Detect which cell encompasses the target text, then output its [x, y] center coordinate. 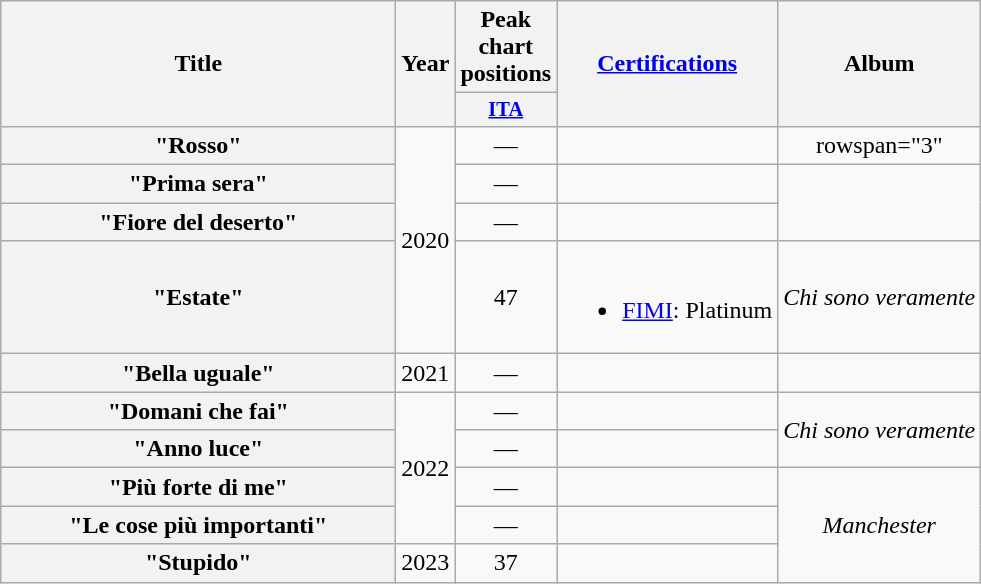
2021 [426, 373]
"Le cose più importanti" [198, 525]
"Anno luce" [198, 449]
2020 [426, 240]
Year [426, 64]
Album [880, 64]
Title [198, 64]
2023 [426, 563]
FIMI: Platinum [668, 298]
"Fiore del deserto" [198, 222]
Manchester [880, 525]
"Domani che fai" [198, 411]
37 [506, 563]
Peak chart positions [506, 47]
"Stupido" [198, 563]
47 [506, 298]
"Estate" [198, 298]
"Più forte di me" [198, 487]
"Rosso" [198, 145]
2022 [426, 468]
"Prima sera" [198, 184]
Certifications [668, 64]
rowspan="3" [880, 145]
"Bella uguale" [198, 373]
ITA [506, 110]
